Find where the given text appears and provide that cell's center as (x, y) coordinate. 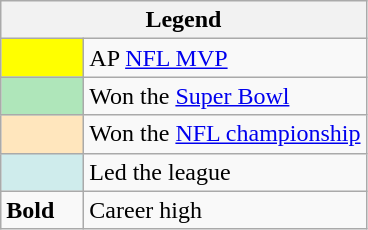
Legend (184, 20)
Won the NFL championship (225, 134)
Won the Super Bowl (225, 96)
Bold (42, 210)
Led the league (225, 172)
AP NFL MVP (225, 58)
Career high (225, 210)
